Return [x, y] of the center of cell containing provided text 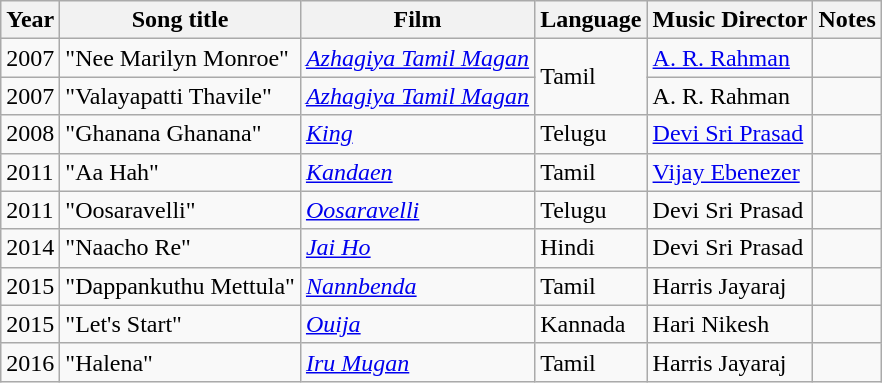
"Oosaravelli" [180, 210]
Year [30, 20]
Notes [847, 20]
Hindi [591, 248]
Film [417, 20]
Language [591, 20]
"Valayapatti Thavile" [180, 96]
2008 [30, 134]
Kannada [591, 324]
Song title [180, 20]
"Aa Hah" [180, 172]
Kandaen [417, 172]
Nannbenda [417, 286]
"Ghanana Ghanana" [180, 134]
"Dappankuthu Mettula" [180, 286]
"Halena" [180, 362]
Ouija [417, 324]
Oosaravelli [417, 210]
2014 [30, 248]
Jai Ho [417, 248]
Iru Mugan [417, 362]
"Let's Start" [180, 324]
"Naacho Re" [180, 248]
King [417, 134]
Vijay Ebenezer [730, 172]
Music Director [730, 20]
2016 [30, 362]
Hari Nikesh [730, 324]
"Nee Marilyn Monroe" [180, 58]
